From the cell containing the given text, extract its center point as [x, y] coordinate. 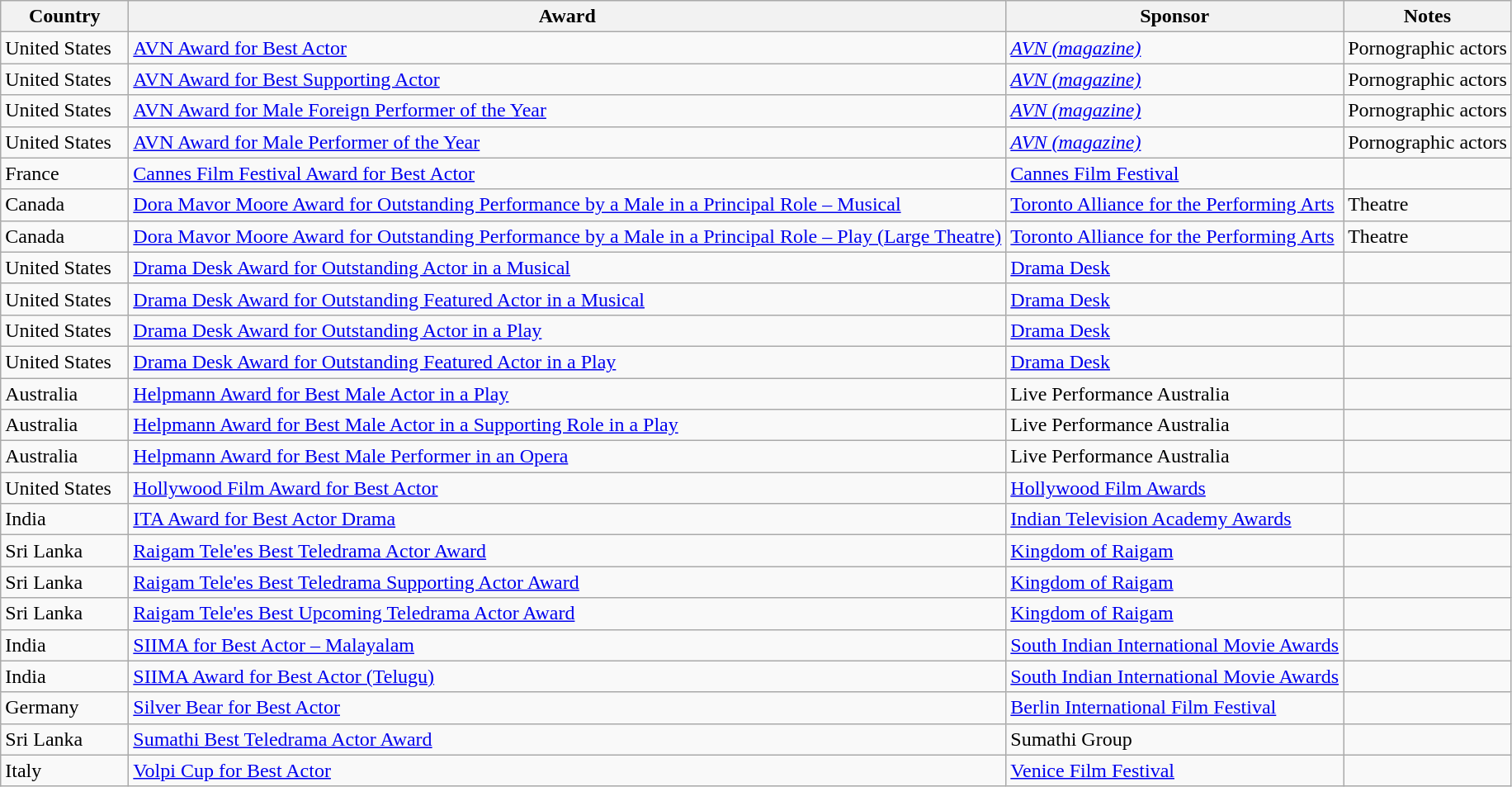
Raigam Tele'es Best Upcoming Teledrama Actor Award [568, 614]
Drama Desk Award for Outstanding Featured Actor in a Musical [568, 299]
Hollywood Film Awards [1175, 488]
SIIMA for Best Actor – Malayalam [568, 645]
Hollywood Film Award for Best Actor [568, 488]
Dora Mavor Moore Award for Outstanding Performance by a Male in a Principal Role – Musical [568, 205]
Sumathi Best Teledrama Actor Award [568, 739]
SIIMA Award for Best Actor (Telugu) [568, 676]
Sumathi Group [1175, 739]
ITA Award for Best Actor Drama [568, 519]
Raigam Tele'es Best Teledrama Supporting Actor Award [568, 582]
AVN Award for Best Supporting Actor [568, 79]
Volpi Cup for Best Actor [568, 770]
Dora Mavor Moore Award for Outstanding Performance by a Male in a Principal Role – Play (Large Theatre) [568, 236]
Raigam Tele'es Best Teledrama Actor Award [568, 551]
AVN Award for Male Foreign Performer of the Year [568, 111]
Drama Desk Award for Outstanding Featured Actor in a Play [568, 362]
Cannes Film Festival [1175, 173]
Cannes Film Festival Award for Best Actor [568, 173]
Berlin International Film Festival [1175, 708]
Sponsor [1175, 17]
France [64, 173]
AVN Award for Best Actor [568, 48]
Venice Film Festival [1175, 770]
Helpmann Award for Best Male Performer in an Opera [568, 457]
Award [568, 17]
Germany [64, 708]
Notes [1428, 17]
Helpmann Award for Best Male Actor in a Supporting Role in a Play [568, 425]
Helpmann Award for Best Male Actor in a Play [568, 394]
Italy [64, 770]
Country [64, 17]
Silver Bear for Best Actor [568, 708]
Drama Desk Award for Outstanding Actor in a Musical [568, 268]
AVN Award for Male Performer of the Year [568, 142]
Drama Desk Award for Outstanding Actor in a Play [568, 330]
Indian Television Academy Awards [1175, 519]
